Scan for the cell matching the given text and deliver its (x, y) coordinate at center. 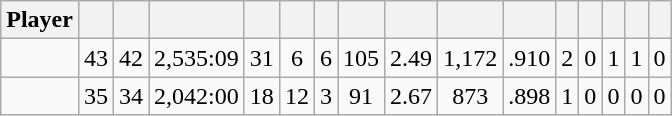
2.49 (412, 58)
2 (568, 58)
Player (40, 20)
1,172 (470, 58)
3 (326, 96)
43 (96, 58)
105 (362, 58)
31 (262, 58)
42 (132, 58)
18 (262, 96)
.910 (530, 58)
2,042:00 (197, 96)
35 (96, 96)
34 (132, 96)
2,535:09 (197, 58)
91 (362, 96)
873 (470, 96)
12 (296, 96)
.898 (530, 96)
2.67 (412, 96)
